Return (X, Y) of the center of cell containing provided text 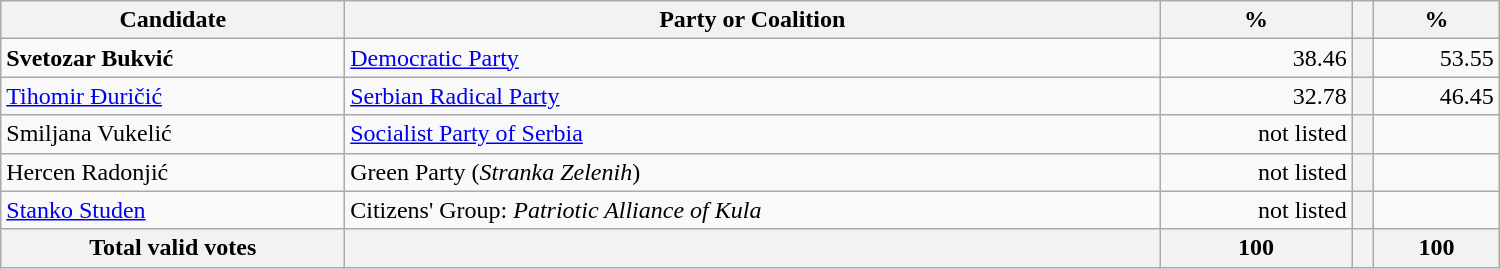
53.55 (1437, 58)
Green Party (Stranka Zelenih) (752, 172)
32.78 (1256, 96)
Democratic Party (752, 58)
Socialist Party of Serbia (752, 134)
Serbian Radical Party (752, 96)
Hercen Radonjić (173, 172)
Stanko Studen (173, 210)
Smiljana Vukelić (173, 134)
Party or Coalition (752, 20)
Candidate (173, 20)
Svetozar Bukvić (173, 58)
38.46 (1256, 58)
46.45 (1437, 96)
Tihomir Đuričić (173, 96)
Total valid votes (173, 248)
Citizens' Group: Patriotic Alliance of Kula (752, 210)
